Extract the [X, Y] coordinate from the center of the cell holding the provided text.  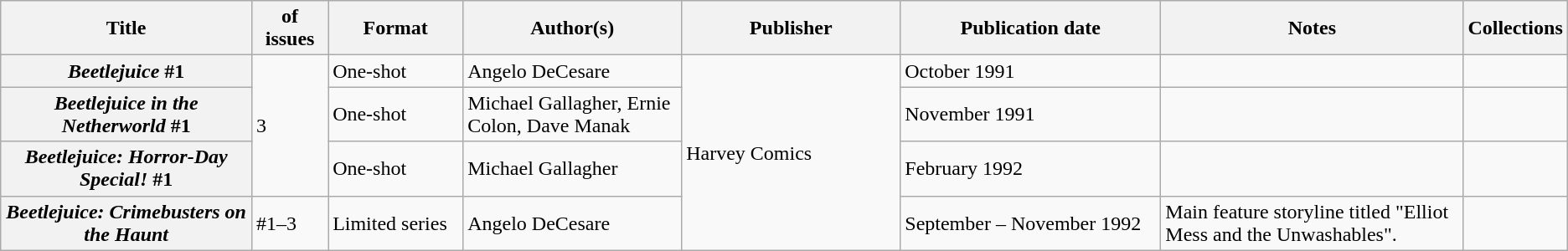
Notes [1312, 28]
Collections [1515, 28]
Beetlejuice: Horror-Day Special! #1 [126, 169]
of issues [290, 28]
November 1991 [1030, 114]
February 1992 [1030, 169]
Harvey Comics [791, 152]
Michael Gallagher [573, 169]
Limited series [395, 223]
Michael Gallagher, Ernie Colon, Dave Manak [573, 114]
Author(s) [573, 28]
#1–3 [290, 223]
Publisher [791, 28]
September – November 1992 [1030, 223]
Beetlejuice in the Netherworld #1 [126, 114]
3 [290, 125]
Format [395, 28]
Main feature storyline titled "Elliot Mess and the Unwashables". [1312, 223]
Beetlejuice: Crimebusters on the Haunt [126, 223]
Title [126, 28]
October 1991 [1030, 71]
Publication date [1030, 28]
Beetlejuice #1 [126, 71]
